Return the [X, Y] coordinate for the center point of the cell that contains the specified text.  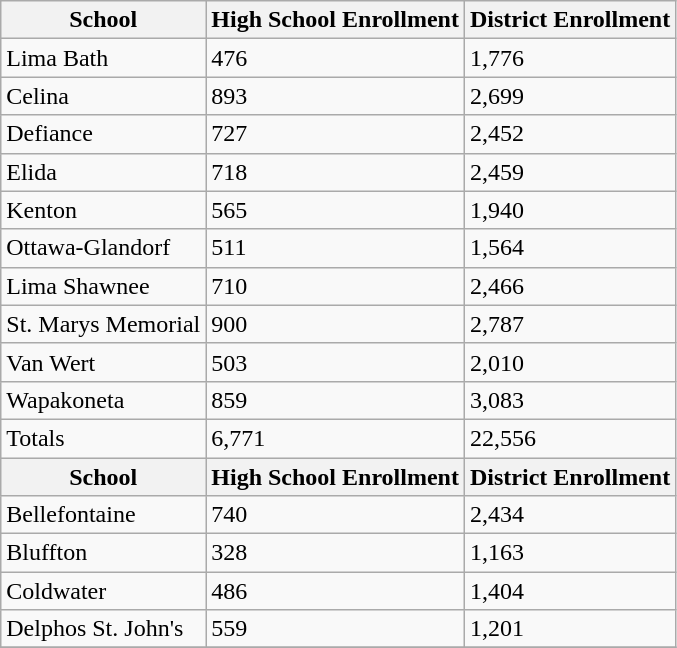
Bellefontaine [104, 515]
2,010 [570, 362]
Delphos St. John's [104, 629]
3,083 [570, 400]
718 [336, 172]
740 [336, 515]
1,564 [570, 248]
1,776 [570, 58]
2,459 [570, 172]
511 [336, 248]
2,699 [570, 96]
893 [336, 96]
2,466 [570, 286]
559 [336, 629]
Coldwater [104, 591]
Defiance [104, 134]
2,434 [570, 515]
710 [336, 286]
22,556 [570, 438]
Kenton [104, 210]
Ottawa-Glandorf [104, 248]
Bluffton [104, 553]
565 [336, 210]
859 [336, 400]
503 [336, 362]
Lima Bath [104, 58]
Lima Shawnee [104, 286]
Wapakoneta [104, 400]
2,452 [570, 134]
1,940 [570, 210]
328 [336, 553]
St. Marys Memorial [104, 324]
Totals [104, 438]
476 [336, 58]
Celina [104, 96]
Elida [104, 172]
6,771 [336, 438]
486 [336, 591]
2,787 [570, 324]
900 [336, 324]
1,163 [570, 553]
1,404 [570, 591]
727 [336, 134]
1,201 [570, 629]
Van Wert [104, 362]
